Output the (x, y) coordinate of the center of the cell containing the given text.  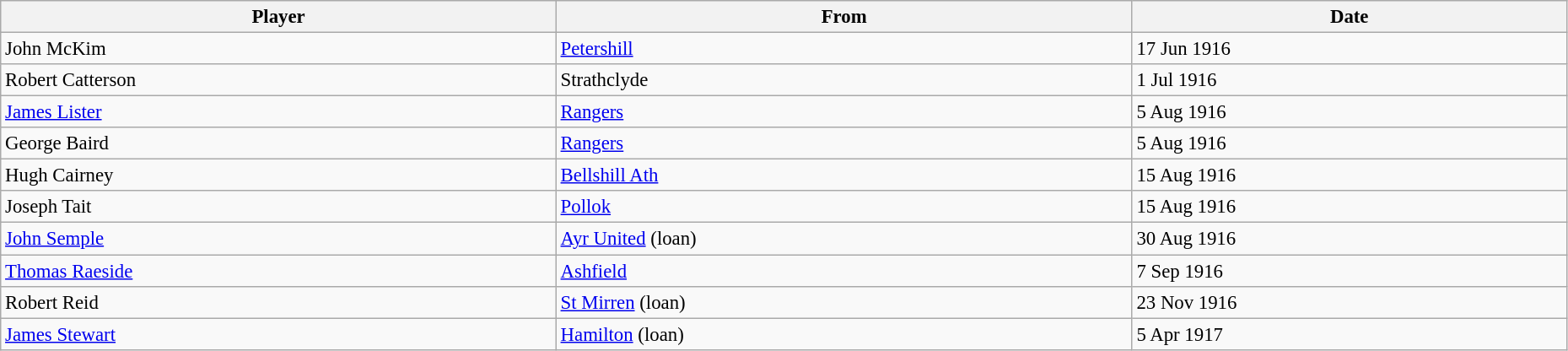
St Mirren (loan) (843, 302)
Ayr United (loan) (843, 239)
17 Jun 1916 (1350, 49)
5 Apr 1917 (1350, 334)
30 Aug 1916 (1350, 239)
Ashfield (843, 271)
James Lister (278, 112)
Hamilton (loan) (843, 334)
James Stewart (278, 334)
Player (278, 17)
23 Nov 1916 (1350, 302)
Date (1350, 17)
Bellshill Ath (843, 175)
John McKim (278, 49)
7 Sep 1916 (1350, 271)
1 Jul 1916 (1350, 80)
Pollok (843, 207)
Petershill (843, 49)
From (843, 17)
George Baird (278, 143)
Thomas Raeside (278, 271)
Joseph Tait (278, 207)
Robert Reid (278, 302)
Hugh Cairney (278, 175)
Strathclyde (843, 80)
Robert Catterson (278, 80)
John Semple (278, 239)
